Capture the cell that displays the provided text and extract its (x, y) central coordinate. 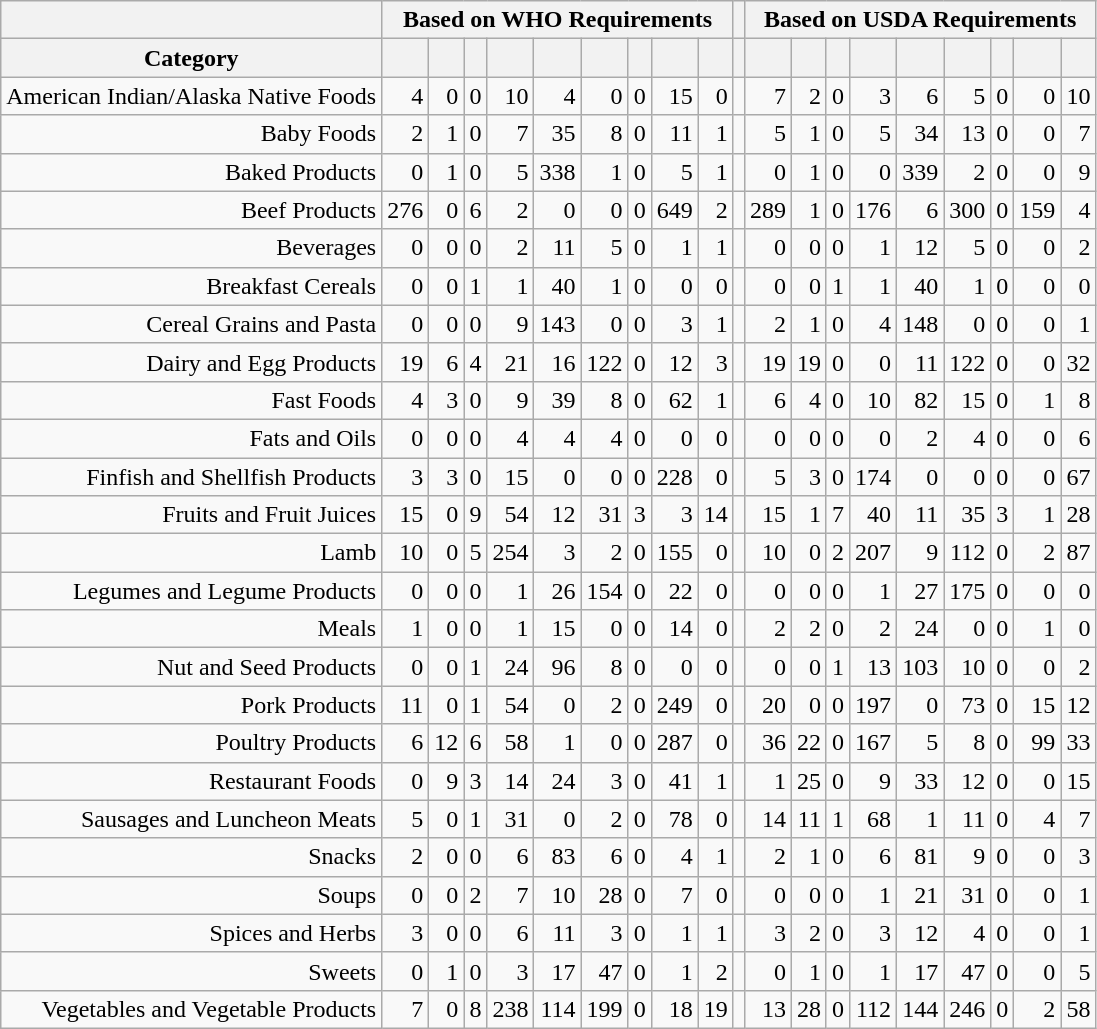
16 (558, 362)
Soups (192, 895)
99 (1038, 743)
62 (674, 400)
159 (1038, 210)
Pork Products (192, 705)
148 (920, 324)
207 (874, 553)
83 (558, 857)
Breakfast Cereals (192, 286)
81 (920, 857)
20 (768, 705)
68 (874, 819)
103 (920, 667)
67 (1078, 477)
Beef Products (192, 210)
228 (674, 477)
Based on USDA Requirements (920, 20)
American Indian/Alaska Native Foods (192, 96)
26 (558, 591)
143 (558, 324)
39 (558, 400)
649 (674, 210)
338 (558, 172)
154 (604, 591)
339 (920, 172)
174 (874, 477)
82 (920, 400)
289 (768, 210)
Poultry Products (192, 743)
Lamb (192, 553)
254 (510, 553)
167 (874, 743)
Fats and Oils (192, 438)
Snacks (192, 857)
Spices and Herbs (192, 933)
249 (674, 705)
Restaurant Foods (192, 781)
Fast Foods (192, 400)
27 (920, 591)
32 (1078, 362)
Meals (192, 629)
73 (968, 705)
Category (192, 58)
Nut and Seed Products (192, 667)
197 (874, 705)
Sausages and Luncheon Meats (192, 819)
78 (674, 819)
276 (406, 210)
114 (558, 1009)
300 (968, 210)
Baby Foods (192, 134)
Beverages (192, 248)
Vegetables and Vegetable Products (192, 1009)
238 (510, 1009)
96 (558, 667)
41 (674, 781)
246 (968, 1009)
25 (808, 781)
Baked Products (192, 172)
176 (874, 210)
Based on WHO Requirements (558, 20)
Sweets (192, 971)
Cereal Grains and Pasta (192, 324)
Legumes and Legume Products (192, 591)
155 (674, 553)
Fruits and Fruit Juices (192, 515)
Dairy and Egg Products (192, 362)
175 (968, 591)
199 (604, 1009)
34 (920, 134)
144 (920, 1009)
287 (674, 743)
36 (768, 743)
Finfish and Shellfish Products (192, 477)
87 (1078, 553)
18 (674, 1009)
